From the cell containing the given text, extract its center point as [X, Y] coordinate. 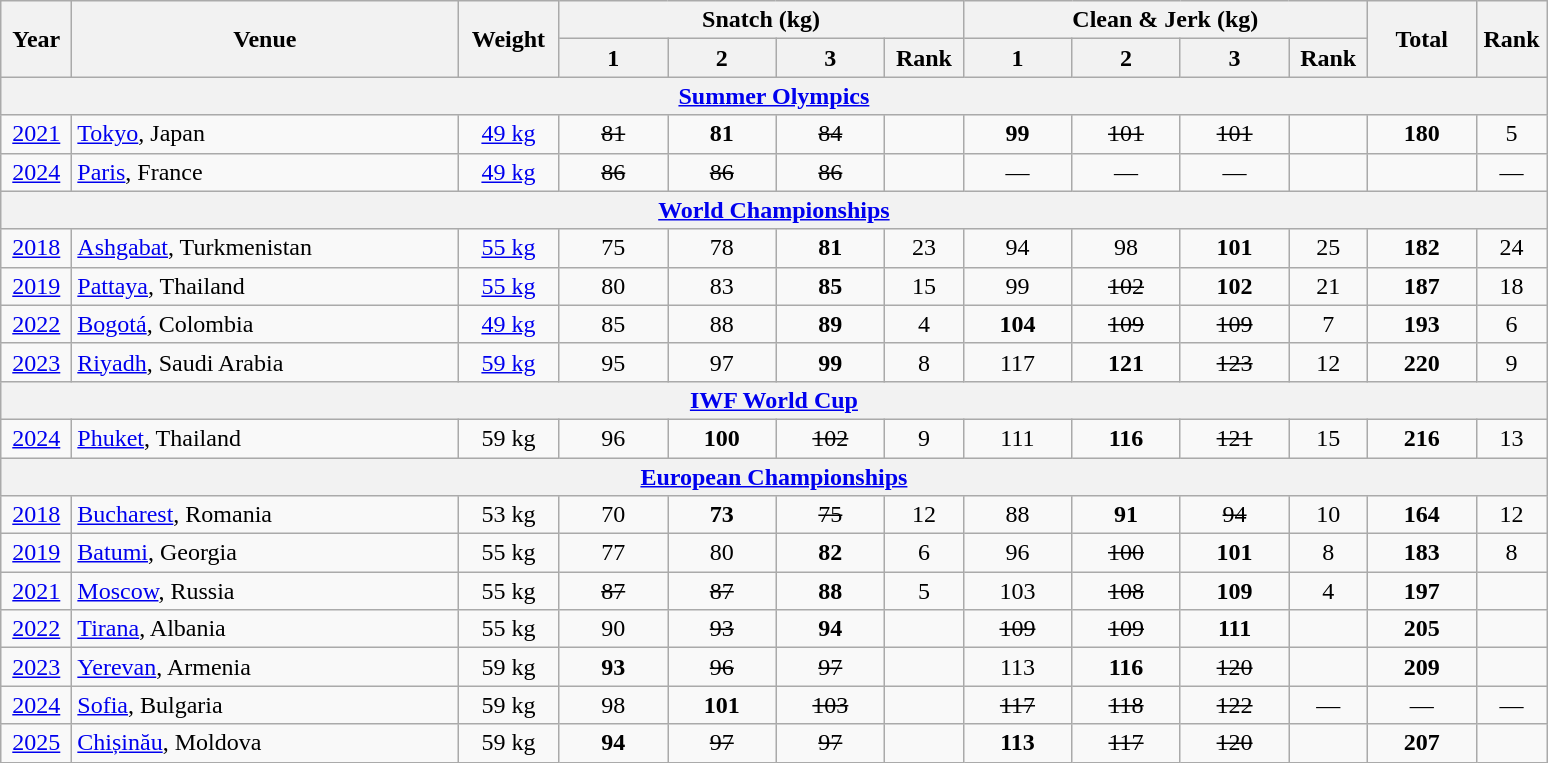
182 [1422, 248]
7 [1328, 324]
108 [1126, 591]
118 [1126, 705]
84 [830, 134]
Ashgabat, Turkmenistan [265, 248]
Yerevan, Armenia [265, 667]
18 [1512, 286]
Paris, France [265, 172]
104 [1018, 324]
216 [1422, 438]
Weight [508, 39]
95 [614, 362]
193 [1422, 324]
European Championships [774, 477]
Chișinău, Moldova [265, 743]
23 [924, 248]
82 [830, 553]
90 [614, 629]
Riyadh, Saudi Arabia [265, 362]
183 [1422, 553]
21 [1328, 286]
180 [1422, 134]
Tirana, Albania [265, 629]
122 [1234, 705]
Year [36, 39]
53 kg [508, 515]
207 [1422, 743]
209 [1422, 667]
Bogotá, Colombia [265, 324]
78 [722, 248]
70 [614, 515]
24 [1512, 248]
Bucharest, Romania [265, 515]
83 [722, 286]
2025 [36, 743]
Pattaya, Thailand [265, 286]
Snatch (kg) [761, 20]
205 [1422, 629]
Total [1422, 39]
10 [1328, 515]
Tokyo, Japan [265, 134]
187 [1422, 286]
197 [1422, 591]
Summer Olympics [774, 96]
220 [1422, 362]
123 [1234, 362]
25 [1328, 248]
Phuket, Thailand [265, 438]
Clean & Jerk (kg) [1165, 20]
164 [1422, 515]
91 [1126, 515]
77 [614, 553]
89 [830, 324]
Batumi, Georgia [265, 553]
IWF World Cup [774, 400]
Sofia, Bulgaria [265, 705]
13 [1512, 438]
73 [722, 515]
Venue [265, 39]
Moscow, Russia [265, 591]
World Championships [774, 210]
